Determine the (X, Y) coordinate at the center of the cell enclosing the given text.  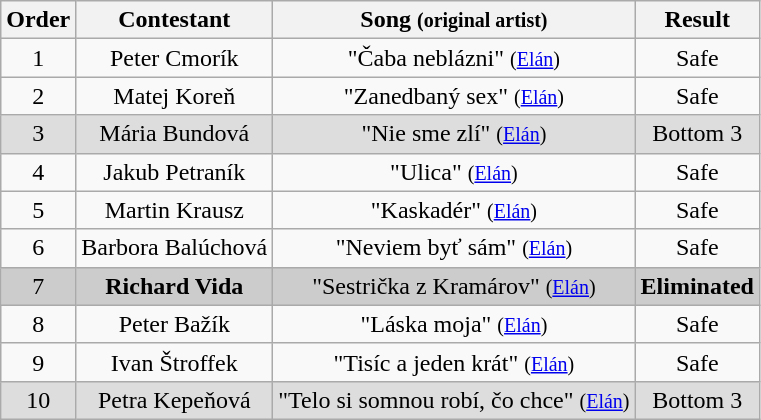
"Nie sme zlí" (Elán) (454, 134)
Richard Vida (174, 286)
Barbora Balúchová (174, 248)
"Láska moja" (Elán) (454, 324)
Peter Bažík (174, 324)
3 (38, 134)
Eliminated (697, 286)
"Ulica" (Elán) (454, 172)
Petra Kepeňová (174, 400)
"Zanedbaný sex" (Elán) (454, 96)
"Neviem byť sám" (Elán) (454, 248)
1 (38, 58)
9 (38, 362)
10 (38, 400)
Result (697, 20)
Jakub Petraník (174, 172)
"Kaskadér" (Elán) (454, 210)
Song (original artist) (454, 20)
Peter Cmorík (174, 58)
4 (38, 172)
Order (38, 20)
"Tisíc a jeden krát" (Elán) (454, 362)
Ivan Štroffek (174, 362)
2 (38, 96)
"Čaba neblázni" (Elán) (454, 58)
8 (38, 324)
Martin Krausz (174, 210)
"Telo si somnou robí, čo chce" (Elán) (454, 400)
Mária Bundová (174, 134)
6 (38, 248)
7 (38, 286)
Matej Koreň (174, 96)
Contestant (174, 20)
5 (38, 210)
"Sestrička z Kramárov" (Elán) (454, 286)
